Return the (X, Y) coordinate for the center point of the cell that contains the specified text.  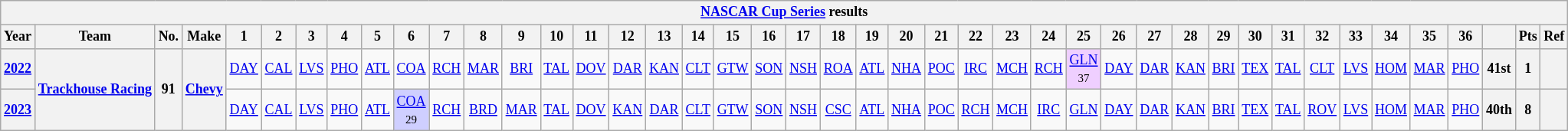
7 (447, 37)
CSC (838, 110)
35 (1429, 37)
18 (838, 37)
25 (1084, 37)
12 (628, 37)
No. (169, 37)
Chevy (204, 89)
36 (1465, 37)
2 (279, 37)
5 (378, 37)
Trackhouse Racing (95, 89)
33 (1356, 37)
13 (664, 37)
11 (591, 37)
NASCAR Cup Series results (785, 12)
Ref (1554, 37)
Team (95, 37)
Year (18, 37)
16 (769, 37)
19 (872, 37)
91 (169, 89)
BRD (484, 110)
21 (941, 37)
41st (1499, 69)
Make (204, 37)
10 (556, 37)
2022 (18, 69)
4 (345, 37)
29 (1223, 37)
COA29 (411, 110)
15 (733, 37)
6 (411, 37)
28 (1191, 37)
ROA (838, 69)
24 (1048, 37)
27 (1154, 37)
9 (521, 37)
34 (1392, 37)
32 (1323, 37)
GLN37 (1084, 69)
ROV (1323, 110)
22 (976, 37)
30 (1255, 37)
20 (907, 37)
17 (803, 37)
3 (311, 37)
COA (411, 69)
40th (1499, 110)
14 (697, 37)
26 (1119, 37)
23 (1012, 37)
31 (1288, 37)
Pts (1528, 37)
GLN (1084, 110)
2023 (18, 110)
